Return [x, y] of the center of cell containing provided text 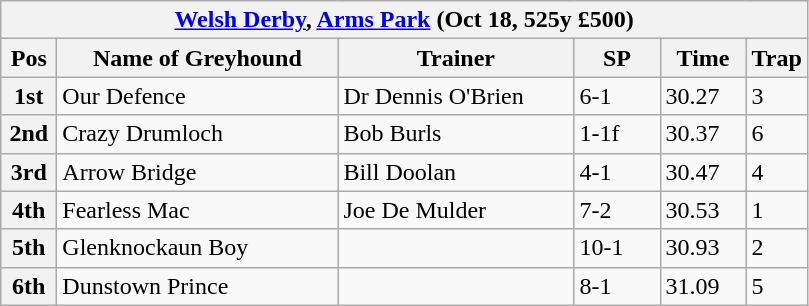
Trap [776, 58]
30.37 [703, 134]
30.53 [703, 210]
Fearless Mac [198, 210]
Bill Doolan [456, 172]
1-1f [617, 134]
2nd [29, 134]
1st [29, 96]
Our Defence [198, 96]
Joe De Mulder [456, 210]
6 [776, 134]
4 [776, 172]
Welsh Derby, Arms Park (Oct 18, 525y £500) [404, 20]
Glenknockaun Boy [198, 248]
Arrow Bridge [198, 172]
5 [776, 286]
2 [776, 248]
6-1 [617, 96]
10-1 [617, 248]
7-2 [617, 210]
Dunstown Prince [198, 286]
Name of Greyhound [198, 58]
30.47 [703, 172]
Pos [29, 58]
30.27 [703, 96]
8-1 [617, 286]
Time [703, 58]
4-1 [617, 172]
Crazy Drumloch [198, 134]
SP [617, 58]
4th [29, 210]
5th [29, 248]
30.93 [703, 248]
Bob Burls [456, 134]
Dr Dennis O'Brien [456, 96]
Trainer [456, 58]
31.09 [703, 286]
6th [29, 286]
3rd [29, 172]
3 [776, 96]
1 [776, 210]
